Capture the cell that displays the provided text and extract its (x, y) central coordinate. 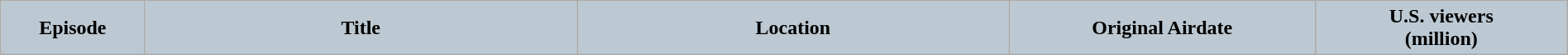
Title (361, 28)
Original Airdate (1162, 28)
Episode (73, 28)
Location (794, 28)
U.S. viewers(million) (1441, 28)
